Detect which cell encompasses the target text, then output its [x, y] center coordinate. 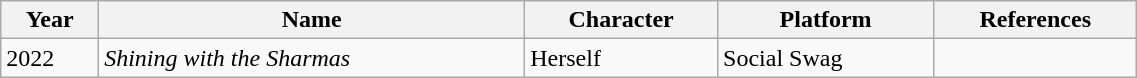
2022 [50, 58]
Year [50, 20]
Name [312, 20]
Herself [622, 58]
Shining with the Sharmas [312, 58]
Platform [826, 20]
References [1036, 20]
Social Swag [826, 58]
Character [622, 20]
